Pinpoint the cell where the given text exists, returning its (x, y) midpoint coordinate. 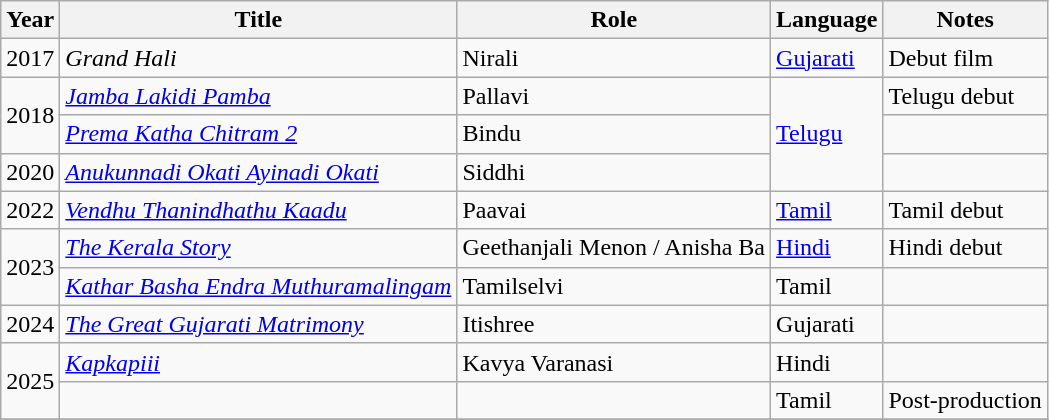
Anukunnadi Okati Ayinadi Okati (258, 172)
Itishree (614, 324)
Telugu (827, 134)
Telugu debut (965, 96)
Title (258, 20)
Vendhu Thanindhathu Kaadu (258, 210)
Kavya Varanasi (614, 362)
Tamil debut (965, 210)
Bindu (614, 134)
Jamba Lakidi Pamba (258, 96)
Hindi debut (965, 248)
Role (614, 20)
Geethanjali Menon / Anisha Ba (614, 248)
The Kerala Story (258, 248)
Language (827, 20)
2023 (30, 267)
2018 (30, 115)
Paavai (614, 210)
Kathar Basha Endra Muthuramalingam (258, 286)
Debut film (965, 58)
Year (30, 20)
2017 (30, 58)
2020 (30, 172)
Prema Katha Chitram 2 (258, 134)
2022 (30, 210)
Tamilselvi (614, 286)
Grand Hali (258, 58)
Siddhi (614, 172)
Nirali (614, 58)
2024 (30, 324)
Post-production (965, 400)
Pallavi (614, 96)
Kapkapiii (258, 362)
The Great Gujarati Matrimony (258, 324)
Notes (965, 20)
2025 (30, 381)
